Output the [X, Y] coordinate of the center of the cell containing the given text.  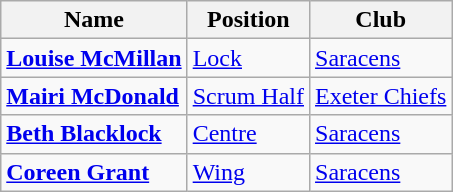
Louise McMillan [94, 58]
Exeter Chiefs [381, 96]
Name [94, 20]
Lock [248, 58]
Coreen Grant [94, 172]
Club [381, 20]
Mairi McDonald [94, 96]
Beth Blacklock [94, 134]
Position [248, 20]
Wing [248, 172]
Scrum Half [248, 96]
Centre [248, 134]
